Determine the [X, Y] coordinate at the center of the cell enclosing the given text.  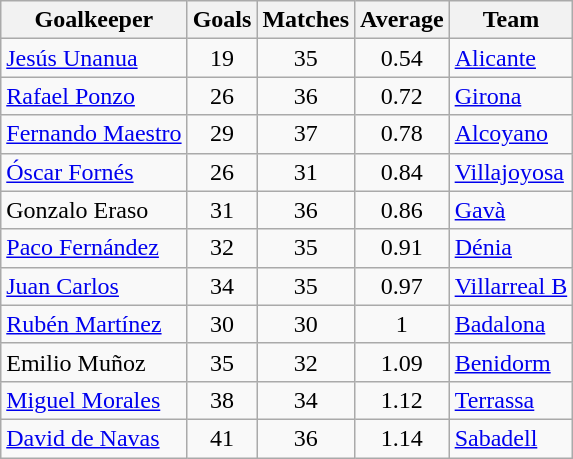
Alicante [511, 58]
Goals [222, 20]
Alcoyano [511, 134]
38 [222, 400]
Badalona [511, 324]
0.97 [402, 286]
0.54 [402, 58]
Gonzalo Eraso [94, 210]
Sabadell [511, 438]
1 [402, 324]
Juan Carlos [94, 286]
Jesús Unanua [94, 58]
Fernando Maestro [94, 134]
Matches [306, 20]
29 [222, 134]
Dénia [511, 248]
1.14 [402, 438]
Óscar Fornés [94, 172]
Team [511, 20]
Emilio Muñoz [94, 362]
Average [402, 20]
Miguel Morales [94, 400]
0.72 [402, 96]
0.86 [402, 210]
19 [222, 58]
0.91 [402, 248]
1.09 [402, 362]
1.12 [402, 400]
Villajoyosa [511, 172]
Goalkeeper [94, 20]
David de Navas [94, 438]
41 [222, 438]
37 [306, 134]
Girona [511, 96]
Gavà [511, 210]
Paco Fernández [94, 248]
0.78 [402, 134]
Villarreal B [511, 286]
Terrassa [511, 400]
0.84 [402, 172]
Benidorm [511, 362]
Rafael Ponzo [94, 96]
Rubén Martínez [94, 324]
